Capture the cell that displays the provided text and extract its (x, y) central coordinate. 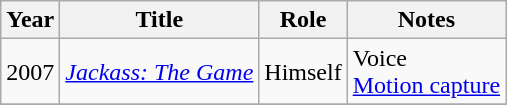
Title (160, 20)
Year (30, 20)
Notes (426, 20)
2007 (30, 72)
Jackass: The Game (160, 72)
Role (303, 20)
Himself (303, 72)
VoiceMotion capture (426, 72)
